Pinpoint the cell where the given text exists, returning its [x, y] midpoint coordinate. 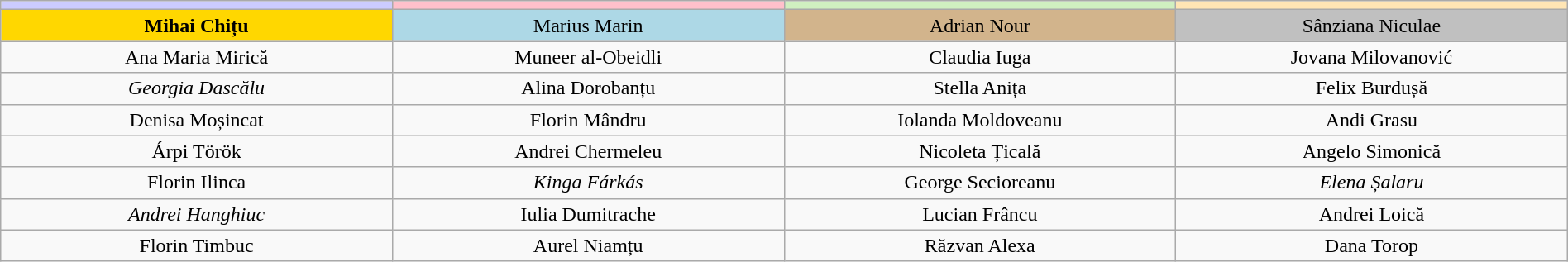
Árpi Török [197, 151]
Iulia Dumitrache [588, 214]
Florin Ilinca [197, 183]
Aurel Niamțu [588, 245]
Iolanda Moldoveanu [980, 120]
Florin Mândru [588, 120]
Muneer al-Obeidli [588, 57]
Alina Dorobanțu [588, 88]
Claudia Iuga [980, 57]
Andrei Chermeleu [588, 151]
Mihai Chițu [197, 26]
Elena Șalaru [1372, 183]
Denisa Moșincat [197, 120]
Georgia Dascălu [197, 88]
Andi Grasu [1372, 120]
Marius Marin [588, 26]
Angelo Simonică [1372, 151]
Jovana Milovanović [1372, 57]
Adrian Nour [980, 26]
Andrei Hanghiuc [197, 214]
Sânziana Niculae [1372, 26]
Kinga Fárkás [588, 183]
George Secioreanu [980, 183]
Răzvan Alexa [980, 245]
Florin Timbuc [197, 245]
Lucian Frâncu [980, 214]
Andrei Loică [1372, 214]
Dana Torop [1372, 245]
Nicoleta Țicală [980, 151]
Ana Maria Mirică [197, 57]
Felix Burdușă [1372, 88]
Stella Anița [980, 88]
